Detect which cell encompasses the target text, then output its [x, y] center coordinate. 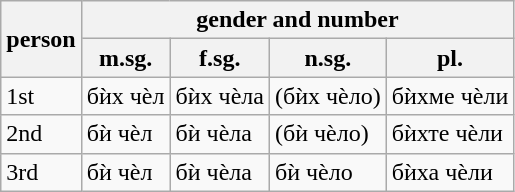
gender and number [298, 20]
(бѝх чѐло) [328, 96]
m.sg. [126, 58]
бѝх чѐла [220, 96]
бѝх чѐл [126, 96]
бѝ чѐло [328, 172]
pl. [450, 58]
1st [41, 96]
(бѝ чѐло) [328, 134]
person [41, 39]
бѝхме чѐли [450, 96]
2nd [41, 134]
бѝха чѐли [450, 172]
n.sg. [328, 58]
бѝхте чѐли [450, 134]
f.sg. [220, 58]
3rd [41, 172]
